Identify which cell holds the provided text, then report its [x, y] central coordinate. 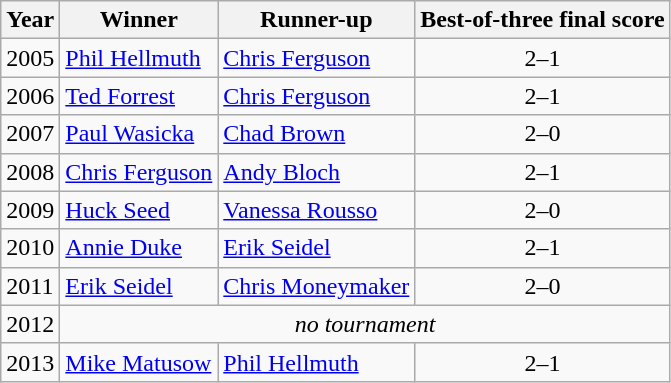
Andy Bloch [316, 172]
2011 [30, 286]
2007 [30, 134]
Runner-up [316, 20]
2010 [30, 248]
Paul Wasicka [139, 134]
Huck Seed [139, 210]
2005 [30, 58]
2008 [30, 172]
2009 [30, 210]
Winner [139, 20]
2012 [30, 324]
Best-of-three final score [542, 20]
Annie Duke [139, 248]
no tournament [365, 324]
Ted Forrest [139, 96]
Year [30, 20]
2006 [30, 96]
Chris Moneymaker [316, 286]
Chad Brown [316, 134]
Mike Matusow [139, 362]
2013 [30, 362]
Vanessa Rousso [316, 210]
